Identify which cell holds the provided text, then report its [x, y] central coordinate. 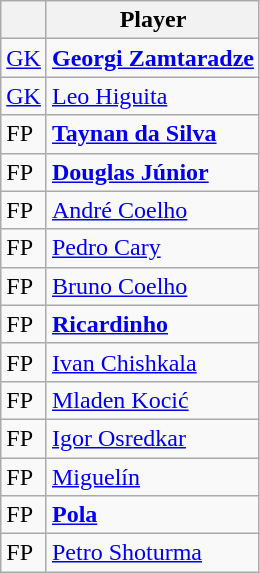
Ivan Chishkala [152, 362]
Mladen Kocić [152, 400]
Leo Higuita [152, 96]
André Coelho [152, 210]
Pola [152, 515]
Miguelín [152, 477]
Douglas Júnior [152, 172]
Ricardinho [152, 324]
Igor Osredkar [152, 438]
Bruno Coelho [152, 286]
Pedro Cary [152, 248]
Georgi Zamtaradze [152, 58]
Taynan da Silva [152, 134]
Petro Shoturma [152, 553]
Player [152, 20]
